Scan for the cell matching the given text and deliver its [x, y] coordinate at center. 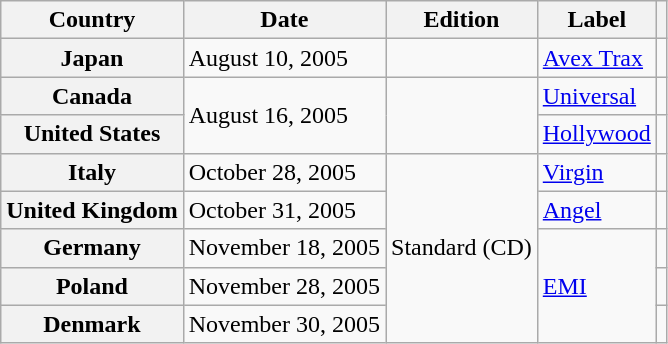
Date [284, 20]
Angel [596, 210]
United Kingdom [92, 210]
August 16, 2005 [284, 115]
Canada [92, 96]
November 28, 2005 [284, 286]
Standard (CD) [462, 248]
Germany [92, 248]
October 28, 2005 [284, 172]
United States [92, 134]
Universal [596, 96]
Japan [92, 58]
Label [596, 20]
October 31, 2005 [284, 210]
November 18, 2005 [284, 248]
Avex Trax [596, 58]
Hollywood [596, 134]
Country [92, 20]
Italy [92, 172]
Virgin [596, 172]
August 10, 2005 [284, 58]
Edition [462, 20]
November 30, 2005 [284, 324]
EMI [596, 286]
Denmark [92, 324]
Poland [92, 286]
